Identify which cell holds the provided text, then report its (x, y) central coordinate. 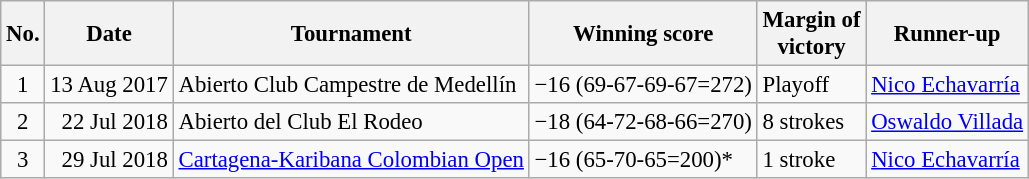
1 (23, 85)
29 Jul 2018 (109, 160)
−16 (69-67-69-67=272) (643, 85)
−16 (65-70-65=200)* (643, 160)
3 (23, 160)
Runner-up (948, 34)
22 Jul 2018 (109, 122)
Abierto del Club El Rodeo (351, 122)
Oswaldo Villada (948, 122)
13 Aug 2017 (109, 85)
Abierto Club Campestre de Medellín (351, 85)
Cartagena-Karibana Colombian Open (351, 160)
1 stroke (812, 160)
Winning score (643, 34)
−18 (64-72-68-66=270) (643, 122)
Playoff (812, 85)
Margin ofvictory (812, 34)
Date (109, 34)
Tournament (351, 34)
8 strokes (812, 122)
2 (23, 122)
No. (23, 34)
